From the cell containing the given text, extract its center point as [X, Y] coordinate. 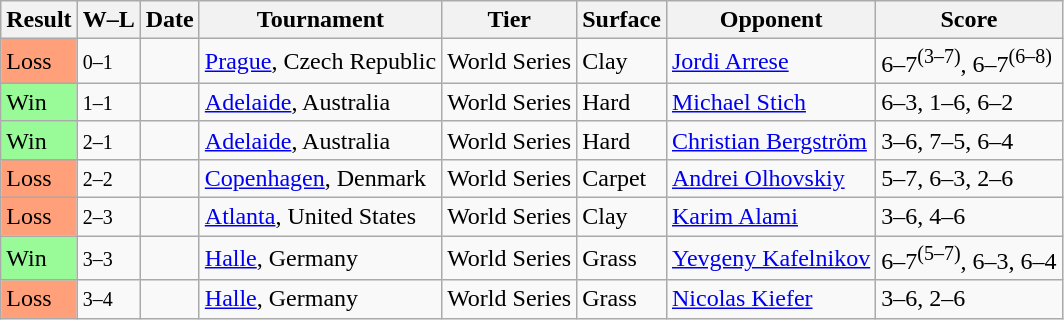
Michael Stich [770, 102]
Prague, Czech Republic [320, 62]
6–3, 1–6, 6–2 [969, 102]
Atlanta, United States [320, 217]
Karim Alami [770, 217]
3–6, 2–6 [969, 299]
Christian Bergström [770, 140]
W–L [108, 20]
Carpet [622, 178]
3–6, 7–5, 6–4 [969, 140]
6–7(5–7), 6–3, 6–4 [969, 258]
Copenhagen, Denmark [320, 178]
Result [39, 20]
3–4 [108, 299]
5–7, 6–3, 2–6 [969, 178]
3–6, 4–6 [969, 217]
Surface [622, 20]
2–3 [108, 217]
6–7(3–7), 6–7(6–8) [969, 62]
Tournament [320, 20]
Date [170, 20]
Nicolas Kiefer [770, 299]
2–1 [108, 140]
3–3 [108, 258]
Andrei Olhovskiy [770, 178]
Yevgeny Kafelnikov [770, 258]
2–2 [108, 178]
1–1 [108, 102]
Score [969, 20]
Tier [510, 20]
Opponent [770, 20]
Jordi Arrese [770, 62]
0–1 [108, 62]
